Return (x, y) of the center of cell containing provided text 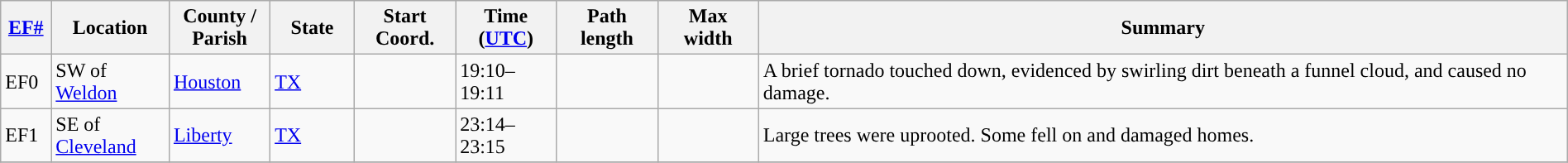
State (313, 28)
Time (UTC) (506, 28)
EF# (26, 28)
County / Parish (219, 28)
EF1 (26, 136)
Max width (708, 28)
19:10–19:11 (506, 81)
SW of Weldon (111, 81)
Houston (219, 81)
23:14–23:15 (506, 136)
A brief tornado touched down, evidenced by swirling dirt beneath a funnel cloud, and caused no damage. (1163, 81)
Liberty (219, 136)
SE of Cleveland (111, 136)
Large trees were uprooted. Some fell on and damaged homes. (1163, 136)
Start Coord. (404, 28)
Location (111, 28)
EF0 (26, 81)
Summary (1163, 28)
Path length (607, 28)
